Extract the (X, Y) coordinate from the center of the cell holding the provided text.  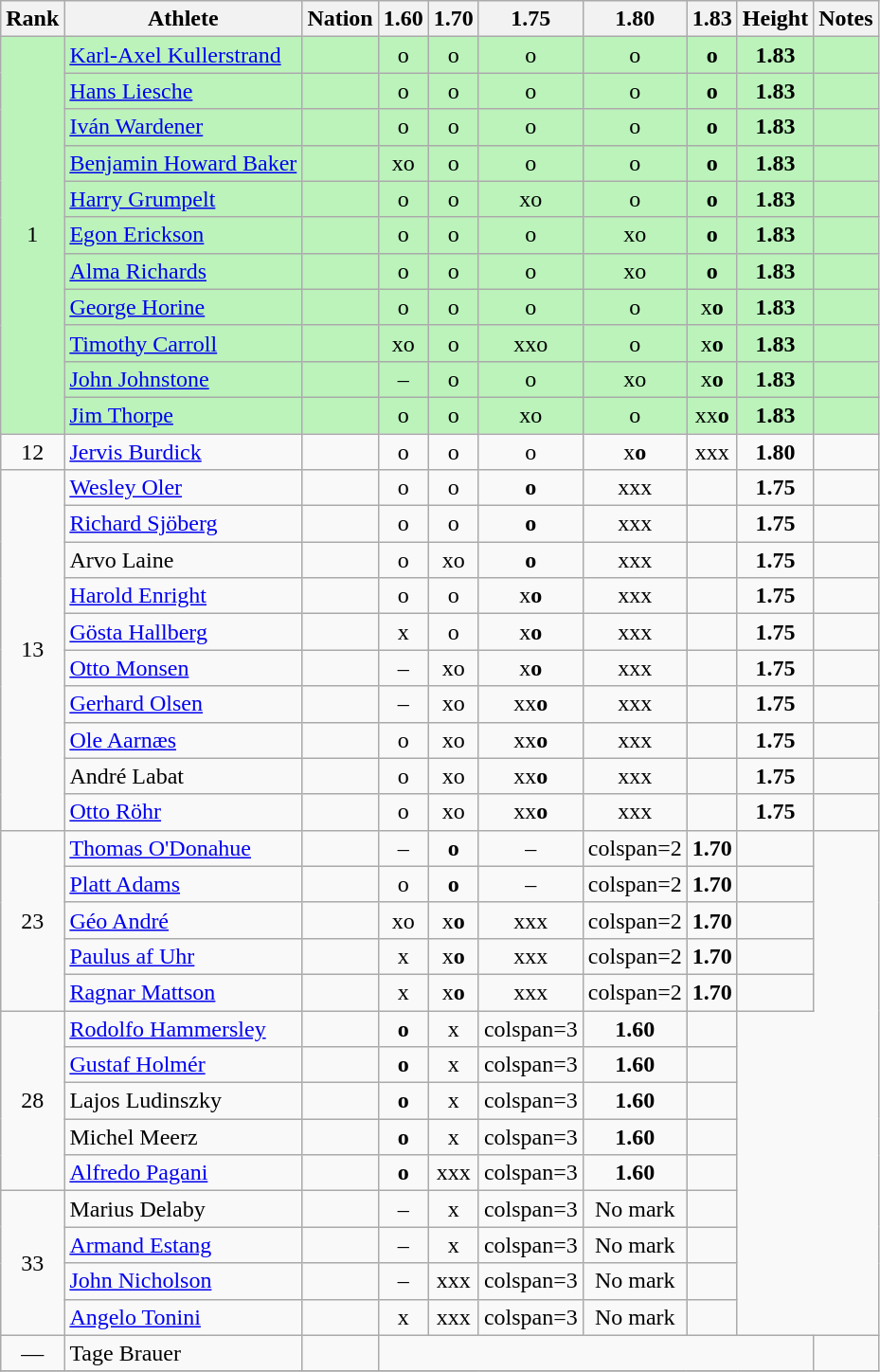
Alfredo Pagani (184, 1173)
Ole Aarnæs (184, 740)
John Johnstone (184, 379)
Ragnar Mattson (184, 992)
Benjamin Howard Baker (184, 163)
Jim Thorpe (184, 415)
John Nicholson (184, 1281)
Géo André (184, 920)
Armand Estang (184, 1245)
Alma Richards (184, 271)
Wesley Oler (184, 488)
Platt Adams (184, 884)
Paulus af Uhr (184, 956)
Tage Brauer (184, 1353)
André Labat (184, 776)
Thomas O'Donahue (184, 848)
Richard Sjöberg (184, 524)
Marius Delaby (184, 1209)
Notes (846, 19)
Height (775, 19)
Angelo Tonini (184, 1317)
Rodolfo Hammersley (184, 1028)
Nation (340, 19)
13 (32, 650)
George Horine (184, 307)
Michel Meerz (184, 1137)
Otto Röhr (184, 812)
Gerhard Olsen (184, 704)
Timothy Carroll (184, 343)
Jervis Burdick (184, 452)
Lajos Ludinszky (184, 1101)
Harry Grumpelt (184, 199)
Gustaf Holmér (184, 1065)
Gösta Hallberg (184, 632)
Hans Liesche (184, 91)
33 (32, 1263)
28 (32, 1100)
12 (32, 452)
Athlete (184, 19)
1 (32, 235)
Karl-Axel Kullerstrand (184, 55)
Otto Monsen (184, 668)
— (32, 1353)
Harold Enright (184, 596)
23 (32, 920)
Egon Erickson (184, 235)
Iván Wardener (184, 127)
Rank (32, 19)
Arvo Laine (184, 560)
